Extract the [X, Y] coordinate from the center of the cell holding the provided text.  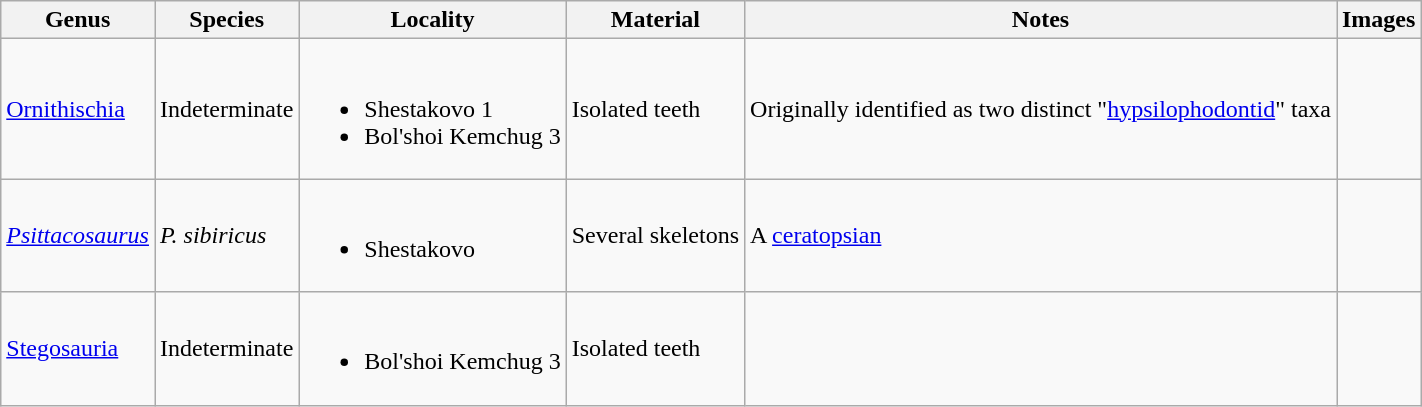
P. sibiricus [226, 236]
Locality [432, 20]
Images [1378, 20]
Originally identified as two distinct "hypsilophodontid" taxa [1041, 109]
Shestakovo 1Bol'shoi Kemchug 3 [432, 109]
Psittacosaurus [78, 236]
Ornithischia [78, 109]
Stegosauria [78, 348]
Genus [78, 20]
Several skeletons [655, 236]
A ceratopsian [1041, 236]
Material [655, 20]
Species [226, 20]
Shestakovo [432, 236]
Notes [1041, 20]
Bol'shoi Kemchug 3 [432, 348]
